Locate the cell with the specified text and output its [X, Y] center coordinate. 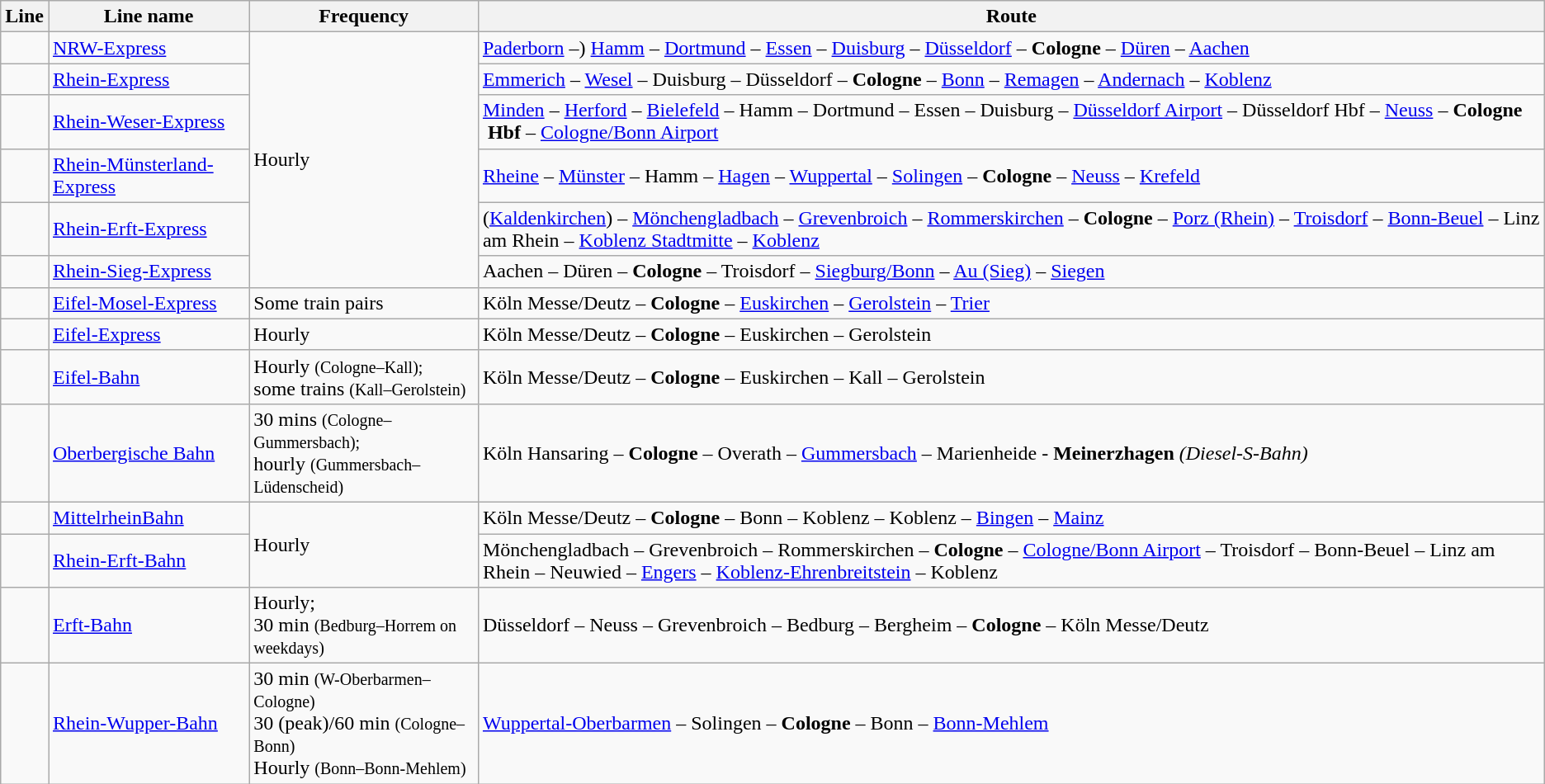
Rhein-Münsterland-Express [149, 175]
Köln Hansaring – Cologne – Overath – Gummersbach – Marienheide - Meinerzhagen (Diesel-S-Bahn) [1011, 452]
Hourly;30 min (Bedburg–Horrem on weekdays) [364, 626]
Erft-Bahn [149, 626]
Köln Messe/Deutz – Cologne – Euskirchen – Gerolstein – Trier [1011, 303]
Rhein-Erft-Bahn [149, 560]
Eifel-Express [149, 334]
Some train pairs [364, 303]
Rhein-Express [149, 79]
Köln Messe/Deutz – Cologne – Bonn – Koblenz – Koblenz – Bingen – Mainz [1011, 517]
Aachen – Düren – Cologne – Troisdorf – Siegburg/Bonn – Au (Sieg) – Siegen [1011, 272]
Hourly (Cologne–Kall);some trains (Kall–Gerolstein) [364, 376]
Köln Messe/Deutz – Cologne – Euskirchen – Kall – Gerolstein [1011, 376]
Köln Messe/Deutz – Cologne – Euskirchen – Gerolstein [1011, 334]
Rhein-Erft-Express [149, 229]
Paderborn –) Hamm – Dortmund – Essen – Duisburg – Düsseldorf – Cologne – Düren – Aachen [1011, 48]
Rhein-Sieg-Express [149, 272]
Düsseldorf – Neuss – Grevenbroich – Bedburg – Bergheim – Cologne – Köln Messe/Deutz [1011, 626]
Rheine – Münster – Hamm – Hagen – Wuppertal – Solingen – Cologne – Neuss – Krefeld [1011, 175]
Route [1011, 17]
Rhein-Wupper-Bahn [149, 724]
MittelrheinBahn [149, 517]
30 mins (Cologne–Gummersbach);hourly (Gummersbach–Lüdenscheid) [364, 452]
Eifel-Bahn [149, 376]
Eifel-Mosel-Express [149, 303]
30 min (W-Oberbarmen–Cologne)30 (peak)/60 min (Cologne–Bonn)Hourly (Bonn–Bonn-Mehlem) [364, 724]
NRW-Express [149, 48]
Line name [149, 17]
Oberbergische Bahn [149, 452]
Minden – Herford – Bielefeld – Hamm – Dortmund – Essen – Duisburg – Düsseldorf Airport – Düsseldorf Hbf – Neuss – Cologne Hbf – Cologne/Bonn Airport [1011, 122]
Wuppertal-Oberbarmen – Solingen – Cologne – Bonn – Bonn-Mehlem [1011, 724]
Line [25, 17]
Rhein-Weser-Express [149, 122]
Emmerich – Wesel – Duisburg – Düsseldorf – Cologne – Bonn – Remagen – Andernach – Koblenz [1011, 79]
Frequency [364, 17]
